Find where the given text appears and provide that cell's center as [x, y] coordinate. 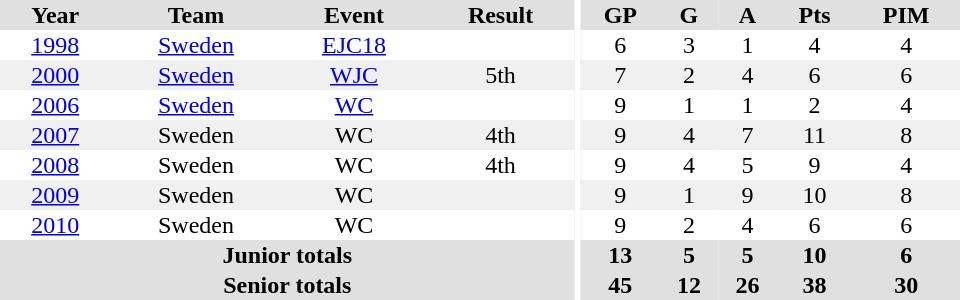
2000 [55, 75]
13 [620, 255]
2007 [55, 135]
38 [815, 285]
GP [620, 15]
2008 [55, 165]
A [747, 15]
12 [689, 285]
30 [906, 285]
EJC18 [354, 45]
Pts [815, 15]
1998 [55, 45]
2010 [55, 225]
11 [815, 135]
G [689, 15]
Result [501, 15]
3 [689, 45]
PIM [906, 15]
Senior totals [288, 285]
2006 [55, 105]
Event [354, 15]
Junior totals [288, 255]
Year [55, 15]
45 [620, 285]
26 [747, 285]
2009 [55, 195]
Team [196, 15]
5th [501, 75]
WJC [354, 75]
